Extract the [X, Y] coordinate from the center of the cell holding the provided text.  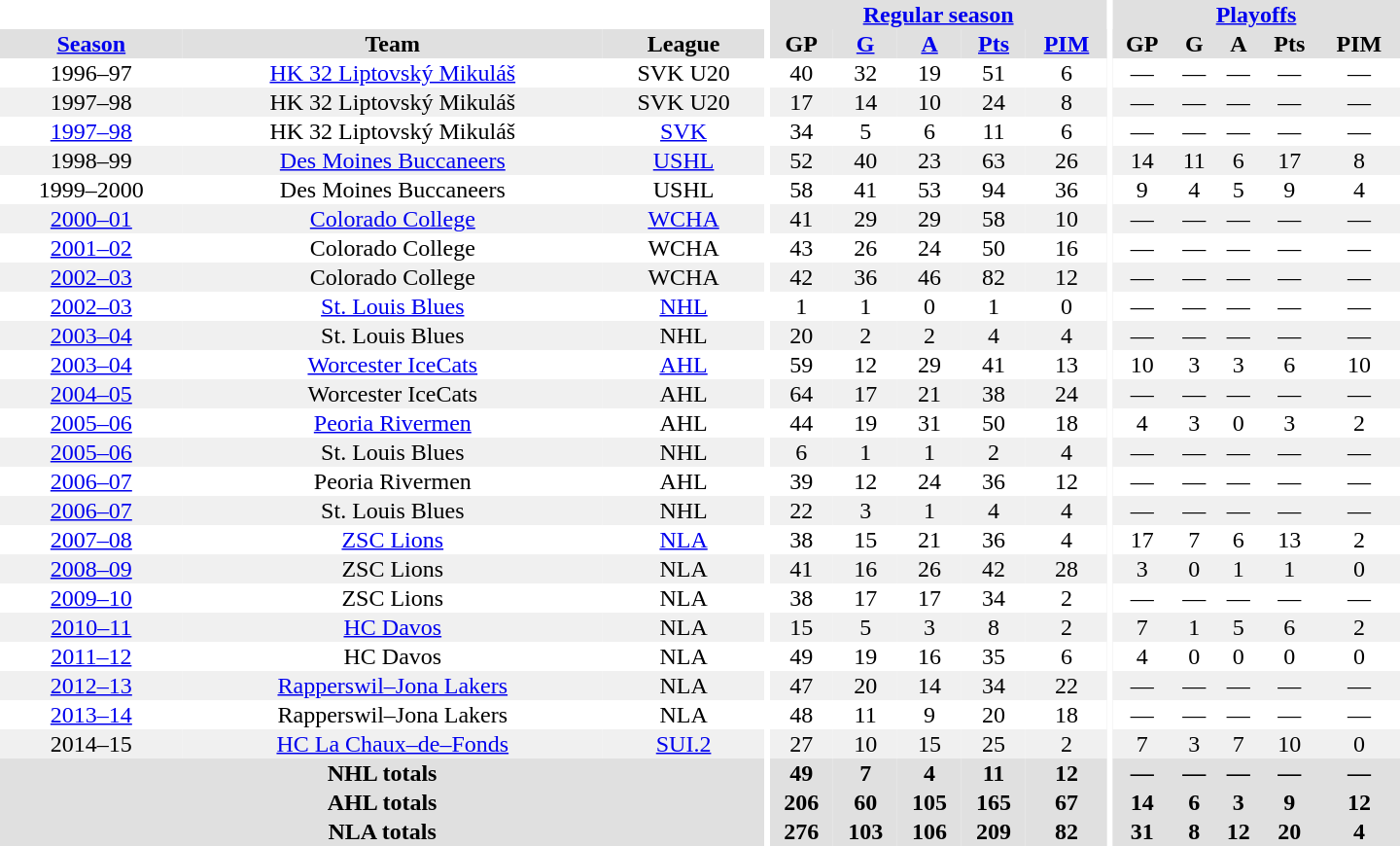
SUI.2 [683, 744]
2012–13 [91, 686]
106 [929, 831]
2009–10 [91, 598]
35 [994, 656]
2008–09 [91, 569]
23 [929, 160]
25 [994, 744]
52 [801, 160]
1996–97 [91, 73]
2001–02 [91, 248]
2014–15 [91, 744]
HC La Chaux–de–Fonds [393, 744]
94 [994, 190]
2004–05 [91, 394]
63 [994, 160]
47 [801, 686]
NHL totals [382, 773]
209 [994, 831]
Season [91, 44]
Playoffs [1256, 15]
43 [801, 248]
105 [929, 802]
28 [1067, 569]
60 [865, 802]
27 [801, 744]
2013–14 [91, 715]
SVK [683, 131]
Regular season [938, 15]
44 [801, 423]
276 [801, 831]
NLA totals [382, 831]
64 [801, 394]
165 [994, 802]
48 [801, 715]
32 [865, 73]
Team [393, 44]
206 [801, 802]
51 [994, 73]
59 [801, 365]
39 [801, 481]
53 [929, 190]
1999–2000 [91, 190]
League [683, 44]
2010–11 [91, 627]
67 [1067, 802]
2007–08 [91, 540]
AHL totals [382, 802]
1998–99 [91, 160]
46 [929, 277]
2011–12 [91, 656]
2000–01 [91, 219]
103 [865, 831]
